Determine the (X, Y) coordinate at the center of the cell enclosing the given text.  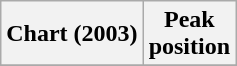
Peakposition (189, 34)
Chart (2003) (72, 34)
